For the text-containing cell, return its midpoint in [x, y] coordinate format. 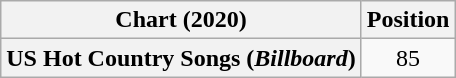
Chart (2020) [181, 20]
US Hot Country Songs (Billboard) [181, 58]
Position [408, 20]
85 [408, 58]
